Pinpoint the cell where the given text exists, returning its (X, Y) midpoint coordinate. 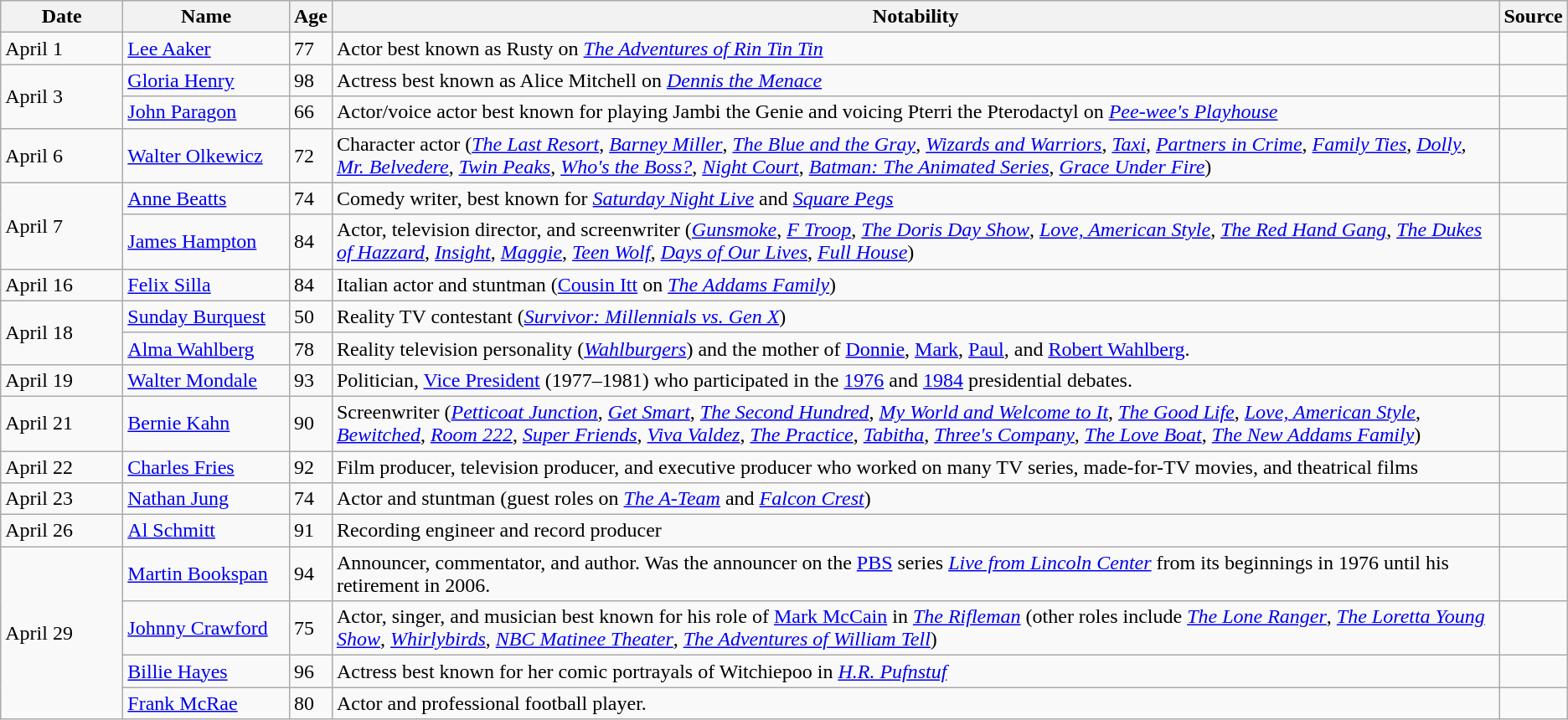
98 (310, 80)
Walter Olkewicz (206, 156)
Actor/voice actor best known for playing Jambi the Genie and voicing Pterri the Pterodactyl on Pee-wee's Playhouse (916, 112)
April 1 (62, 49)
Age (310, 17)
John Paragon (206, 112)
92 (310, 466)
Anne Beatts (206, 198)
April 21 (62, 424)
Actress best known for her comic portrayals of Witchiepoo in H.R. Pufnstuf (916, 671)
Billie Hayes (206, 671)
Reality TV contestant (Survivor: Millennials vs. Gen X) (916, 316)
Source (1533, 17)
93 (310, 380)
75 (310, 628)
77 (310, 49)
Bernie Kahn (206, 424)
Film producer, television producer, and executive producer who worked on many TV series, made-for-TV movies, and theatrical films (916, 466)
90 (310, 424)
72 (310, 156)
96 (310, 671)
Actor and stuntman (guest roles on The A-Team and Falcon Crest) (916, 499)
Recording engineer and record producer (916, 531)
Martin Bookspan (206, 574)
Gloria Henry (206, 80)
91 (310, 531)
Johnny Crawford (206, 628)
Charles Fries (206, 466)
Italian actor and stuntman (Cousin Itt on The Addams Family) (916, 285)
April 23 (62, 499)
April 3 (62, 96)
Al Schmitt (206, 531)
Felix Silla (206, 285)
April 16 (62, 285)
April 22 (62, 466)
80 (310, 703)
Frank McRae (206, 703)
James Hampton (206, 241)
66 (310, 112)
Politician, Vice President (1977–1981) who participated in the 1976 and 1984 presidential debates. (916, 380)
Reality television personality (Wahlburgers) and the mother of Donnie, Mark, Paul, and Robert Wahlberg. (916, 348)
April 18 (62, 332)
Actress best known as Alice Mitchell on Dennis the Menace (916, 80)
Comedy writer, best known for Saturday Night Live and Square Pegs (916, 198)
April 26 (62, 531)
Actor and professional football player. (916, 703)
April 6 (62, 156)
78 (310, 348)
Notability (916, 17)
Name (206, 17)
Date (62, 17)
Actor best known as Rusty on The Adventures of Rin Tin Tin (916, 49)
April 29 (62, 633)
April 7 (62, 226)
94 (310, 574)
Alma Wahlberg (206, 348)
50 (310, 316)
Lee Aaker (206, 49)
April 19 (62, 380)
Nathan Jung (206, 499)
Walter Mondale (206, 380)
Sunday Burquest (206, 316)
